Detect which cell encompasses the target text, then output its (X, Y) center coordinate. 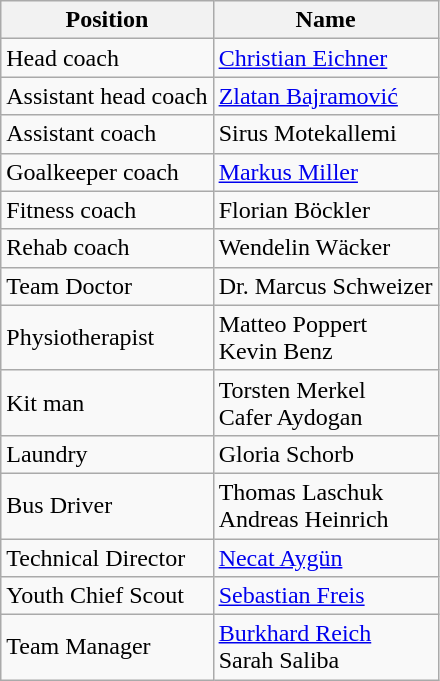
Assistant head coach (107, 96)
Name (326, 20)
Sebastian Freis (326, 596)
Thomas Laschuk Andreas Heinrich (326, 506)
Laundry (107, 454)
Assistant coach (107, 134)
Necat Aygün (326, 557)
Wendelin Wäcker (326, 248)
Rehab coach (107, 248)
Matteo Poppert Kevin Benz (326, 338)
Youth Chief Scout (107, 596)
Zlatan Bajramović (326, 96)
Position (107, 20)
Technical Director (107, 557)
Burkhard Reich Sarah Saliba (326, 648)
Torsten Merkel Cafer Aydogan (326, 402)
Florian Böckler (326, 210)
Dr. Marcus Schweizer (326, 286)
Sirus Motekallemi (326, 134)
Goalkeeper coach (107, 172)
Bus Driver (107, 506)
Kit man (107, 402)
Physiotherapist (107, 338)
Team Doctor (107, 286)
Markus Miller (326, 172)
Gloria Schorb (326, 454)
Head coach (107, 58)
Team Manager (107, 648)
Christian Eichner (326, 58)
Fitness coach (107, 210)
